Return the [x, y] coordinate for the center point of the cell that contains the specified text.  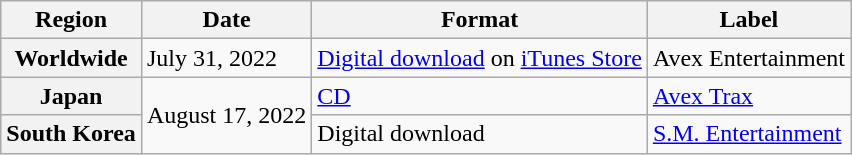
South Korea [72, 134]
Avex Entertainment [748, 58]
Date [226, 20]
Digital download on iTunes Store [480, 58]
Avex Trax [748, 96]
August 17, 2022 [226, 115]
Japan [72, 96]
Label [748, 20]
July 31, 2022 [226, 58]
Digital download [480, 134]
CD [480, 96]
Worldwide [72, 58]
S.M. Entertainment [748, 134]
Format [480, 20]
Region [72, 20]
